Scan for the cell matching the given text and deliver its [X, Y] coordinate at center. 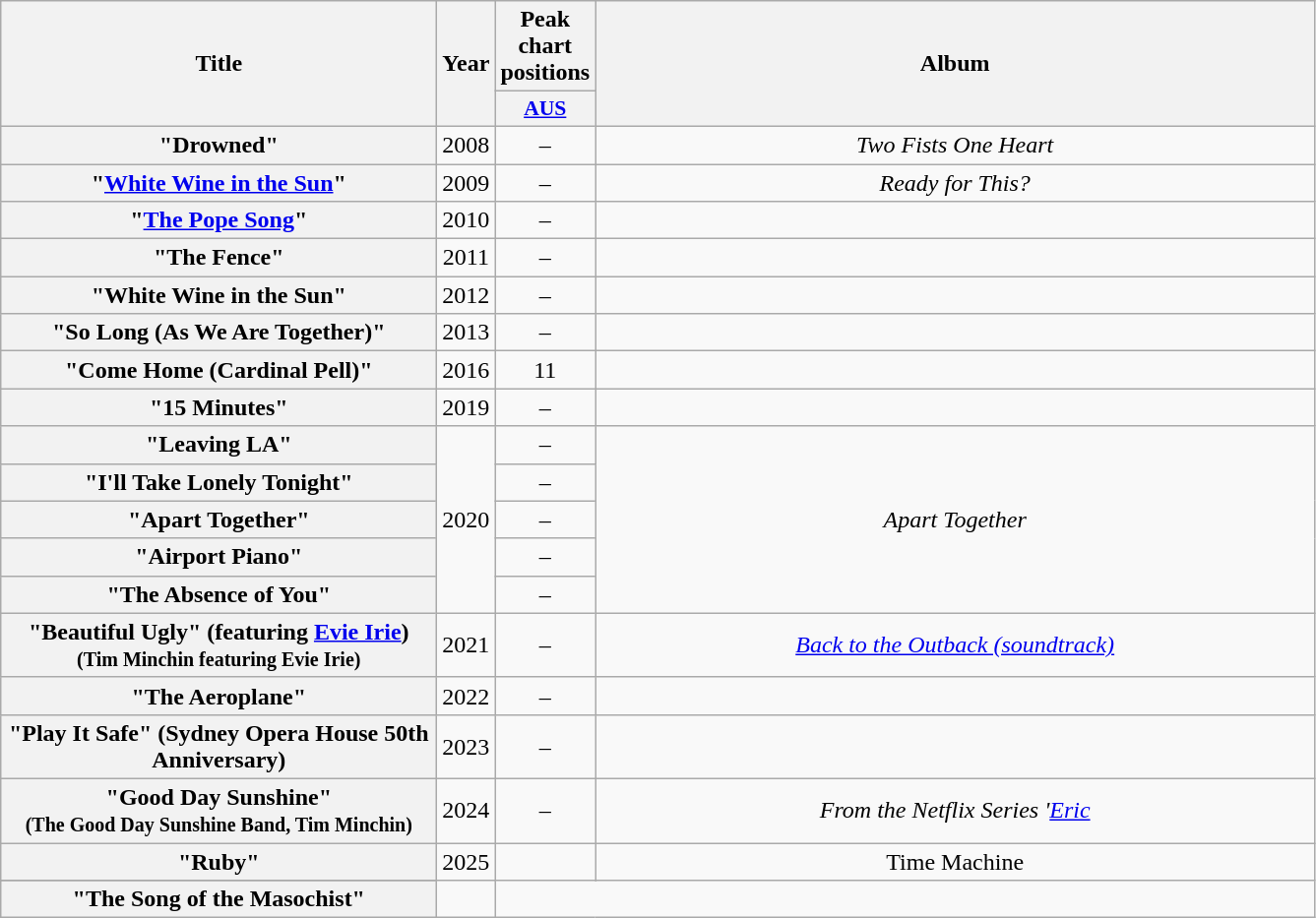
"Beautiful Ugly" (featuring Evie Irie)(Tim Minchin featuring Evie Irie) [219, 645]
"Airport Piano" [219, 557]
"Leaving LA" [219, 445]
Time Machine [955, 861]
2021 [467, 645]
2012 [467, 295]
Peak chart positions [545, 46]
"Come Home (Cardinal Pell)" [219, 370]
Ready for This? [955, 182]
"Ruby" [219, 861]
2013 [467, 333]
2009 [467, 182]
"The Absence of You" [219, 594]
From the Netflix Series 'Eric [955, 811]
"The Fence" [219, 258]
2019 [467, 407]
"Good Day Sunshine"(The Good Day Sunshine Band, Tim Minchin) [219, 811]
"15 Minutes" [219, 407]
2023 [467, 746]
"The Song of the Masochist" [219, 899]
"So Long (As We Are Together)" [219, 333]
Back to the Outback (soundtrack) [955, 645]
2020 [467, 520]
2025 [467, 861]
"The Aeroplane" [219, 696]
2008 [467, 145]
2016 [467, 370]
2010 [467, 220]
2022 [467, 696]
"Drowned" [219, 145]
"Play It Safe" (Sydney Opera House 50th Anniversary) [219, 746]
Year [467, 64]
Apart Together [955, 520]
2011 [467, 258]
"The Pope Song" [219, 220]
Two Fists One Heart [955, 145]
11 [545, 370]
Album [955, 64]
2024 [467, 811]
Title [219, 64]
AUS [545, 109]
"Apart Together" [219, 520]
"I'll Take Lonely Tonight" [219, 482]
